Output the [x, y] coordinate of the center of the cell containing the given text.  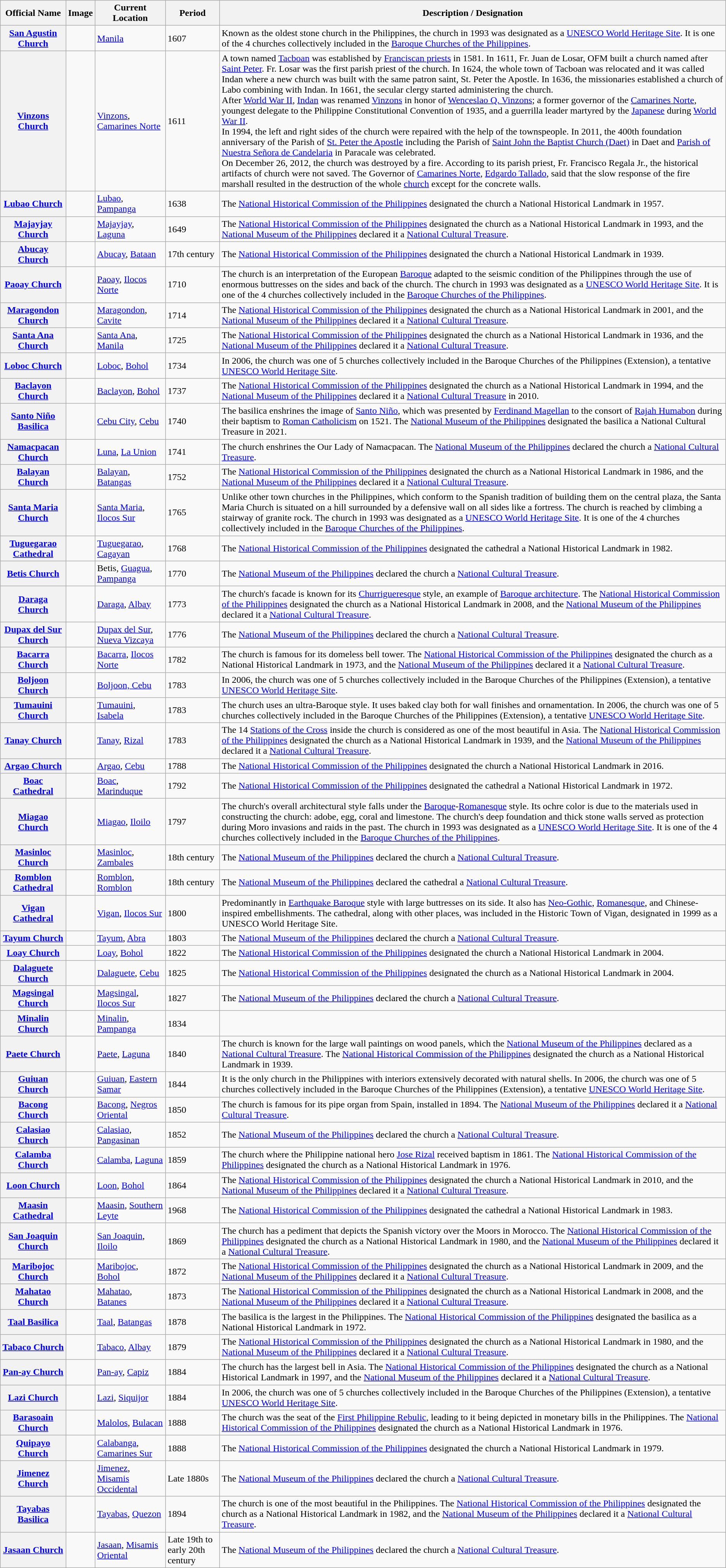
Tuguegarao, Cagayan [130, 548]
Paoay, Ilocos Norte [130, 285]
1844 [193, 1084]
1872 [193, 1271]
1894 [193, 1514]
Boac Cathedral [33, 786]
Tayabas Basilica [33, 1514]
1788 [193, 766]
Quipayo Church [33, 1448]
Calabanga, Camarines Sur [130, 1448]
Paete, Laguna [130, 1054]
Bacong Church [33, 1110]
1864 [193, 1185]
The National Historical Commission of the Philippines designated the church as a National Historical Landmark in 2004. [472, 973]
Cebu City, Cebu [130, 421]
Abucay Church [33, 254]
Vigan, Ilocos Sur [130, 913]
Boljoon Church [33, 685]
1741 [193, 451]
Tayum, Abra [130, 938]
Majayjay Church [33, 229]
Guiuan Church [33, 1084]
1638 [193, 204]
Pan-ay Church [33, 1373]
Romblon, Romblon [130, 882]
1773 [193, 604]
Paete Church [33, 1054]
Jimenez, Misamis Occidental [130, 1478]
Maragondon, Cavite [130, 315]
Calasiao Church [33, 1135]
The National Historical Commission of the Philippines designated the cathedral a National Historical Landmark in 1983. [472, 1211]
1803 [193, 938]
Abucay, Bataan [130, 254]
Loboc, Bohol [130, 365]
Santa Ana, Manila [130, 340]
Dalaguete, Cebu [130, 973]
Bacarra, Ilocos Norte [130, 660]
Official Name [33, 13]
San Joaquin, Iloilo [130, 1241]
Taal, Batangas [130, 1321]
1873 [193, 1297]
1792 [193, 786]
1852 [193, 1135]
Dupax del Sur Church [33, 634]
Namacpacan Church [33, 451]
Tanay, Rizal [130, 741]
1725 [193, 340]
Malolos, Bulacan [130, 1423]
Santa Maria, Ilocos Sur [130, 513]
Betis, Guagua, Pampanga [130, 574]
1752 [193, 477]
Guiuan, Eastern Samar [130, 1084]
Miagao, Iloilo [130, 821]
Jasaan, Misamis Oriental [130, 1550]
Santo Niño Basilica [33, 421]
Loboc Church [33, 365]
Minalin Church [33, 1024]
1822 [193, 953]
Balayan, Batangas [130, 477]
1968 [193, 1211]
Tayabas, Quezon [130, 1514]
1869 [193, 1241]
Lazi, Siquijor [130, 1397]
Maribojoc, Bohol [130, 1271]
Loon Church [33, 1185]
The National Historical Commission of the Philippines designated the cathedral a National Historical Landmark in 1982. [472, 548]
Mahatao, Batanes [130, 1297]
1776 [193, 634]
1850 [193, 1110]
Mahatao Church [33, 1297]
1879 [193, 1347]
The National Historical Commission of the Philippines designated the church a National Historical Landmark in 1957. [472, 204]
The National Museum of the Philippines declared the cathedral a National Cultural Treasure. [472, 882]
1859 [193, 1160]
Bacong, Negros Oriental [130, 1110]
1607 [193, 38]
Calamba Church [33, 1160]
1825 [193, 973]
1834 [193, 1024]
1714 [193, 315]
Description / Designation [472, 13]
Barasoain Church [33, 1423]
Loay Church [33, 953]
1765 [193, 513]
Baclayon Church [33, 391]
Daraga, Albay [130, 604]
Loay, Bohol [130, 953]
The church enshrines the Our Lady of Namacpacan. The National Museum of the Philippines declared the church a National Cultural Treasure. [472, 451]
Daraga Church [33, 604]
Jasaan Church [33, 1550]
Tabaco Church [33, 1347]
Dalaguete Church [33, 973]
The National Historical Commission of the Philippines designated the cathedral a National Historical Landmark in 1972. [472, 786]
Late 1880s [193, 1478]
1734 [193, 365]
Pan-ay, Capiz [130, 1373]
1768 [193, 548]
Tumauini, Isabela [130, 710]
1737 [193, 391]
Manila [130, 38]
Maragondon Church [33, 315]
Masinloc Church [33, 857]
Calamba, Laguna [130, 1160]
Tabaco, Albay [130, 1347]
Tuguegarao Cathedral [33, 548]
Masinloc, Zambales [130, 857]
1800 [193, 913]
1770 [193, 574]
Magsingal Church [33, 998]
Magsingal, Ilocos Sur [130, 998]
The National Historical Commission of the Philippines designated the church a National Historical Landmark in 2016. [472, 766]
Current Location [130, 13]
1878 [193, 1321]
1827 [193, 998]
Boac, Marinduque [130, 786]
Dupax del Sur, Nueva Vizcaya [130, 634]
Santa Ana Church [33, 340]
Vigan Cathedral [33, 913]
Betis Church [33, 574]
Baclayon, Bohol [130, 391]
1710 [193, 285]
Loon, Bohol [130, 1185]
The National Historical Commission of the Philippines designated the church a National Historical Landmark in 1979. [472, 1448]
Boljoon, Cebu [130, 685]
Maasin Cathedral [33, 1211]
Period [193, 13]
1649 [193, 229]
Santa Maria Church [33, 513]
Argao Church [33, 766]
Tumauini Church [33, 710]
Tayum Church [33, 938]
Taal Basilica [33, 1321]
Miagao Church [33, 821]
The National Historical Commission of the Philippines designated the church a National Historical Landmark in 1939. [472, 254]
Late 19th to early 20th century [193, 1550]
Image [81, 13]
San Joaquin Church [33, 1241]
Argao, Cebu [130, 766]
Vinzons Church [33, 121]
Minalin, Pampanga [130, 1024]
Jimenez Church [33, 1478]
Bacarra Church [33, 660]
1740 [193, 421]
1611 [193, 121]
1840 [193, 1054]
Lazi Church [33, 1397]
Majayjay, Laguna [130, 229]
Lubao, Pampanga [130, 204]
Maasin, Southern Leyte [130, 1211]
1797 [193, 821]
Calasiao, Pangasinan [130, 1135]
Lubao Church [33, 204]
Tanay Church [33, 741]
Luna, La Union [130, 451]
Vinzons, Camarines Norte [130, 121]
San Agustin Church [33, 38]
Paoay Church [33, 285]
1782 [193, 660]
Romblon Cathedral [33, 882]
Maribojoc Church [33, 1271]
Balayan Church [33, 477]
17th century [193, 254]
The National Historical Commission of the Philippines designated the church a National Historical Landmark in 2004. [472, 953]
